Return (X, Y) of the center of cell containing provided text 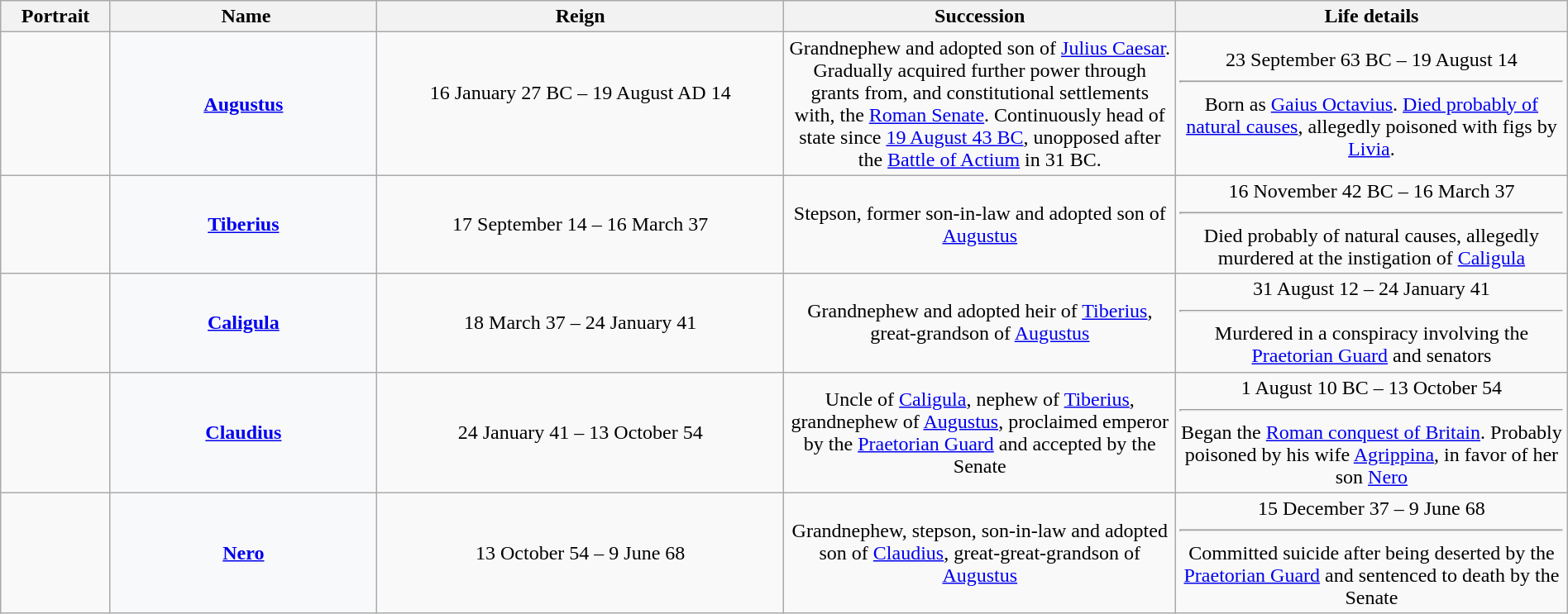
Grandnephew, stepson, son-in-law and adopted son of Claudius, great-great-grandson of Augustus (980, 553)
16 January 27 BC – 19 August AD 14 (581, 104)
Succession (980, 17)
Portrait (56, 17)
Augustus (243, 104)
Name (243, 17)
23 September 63 BC – 19 August 14Born as Gaius Octavius. Died probably of natural causes, allegedly poisoned with figs by Livia. (1372, 104)
Life details (1372, 17)
13 October 54 – 9 June 68 (581, 553)
Uncle of Caligula, nephew of Tiberius, grandnephew of Augustus, proclaimed emperor by the Praetorian Guard and accepted by the Senate (980, 432)
Claudius (243, 432)
Tiberius (243, 225)
24 January 41 – 13 October 54 (581, 432)
Nero (243, 553)
15 December 37 – 9 June 68Committed suicide after being deserted by the Praetorian Guard and sentenced to death by the Senate (1372, 553)
Grandnephew and adopted heir of Tiberius, great-grandson of Augustus (980, 322)
31 August 12 – 24 January 41Murdered in a conspiracy involving the Praetorian Guard and senators (1372, 322)
Reign (581, 17)
Stepson, former son-in-law and adopted son of Augustus (980, 225)
1 August 10 BC – 13 October 54Began the Roman conquest of Britain. Probably poisoned by his wife Agrippina, in favor of her son Nero (1372, 432)
16 November 42 BC – 16 March 37Died probably of natural causes, allegedly murdered at the instigation of Caligula (1372, 225)
Caligula (243, 322)
17 September 14 – 16 March 37 (581, 225)
18 March 37 – 24 January 41 (581, 322)
